Output the [x, y] coordinate of the center of the cell containing the given text.  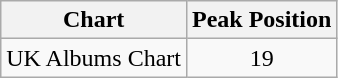
UK Albums Chart [94, 58]
Chart [94, 20]
Peak Position [261, 20]
19 [261, 58]
